Output the (x, y) coordinate of the center of the cell containing the given text.  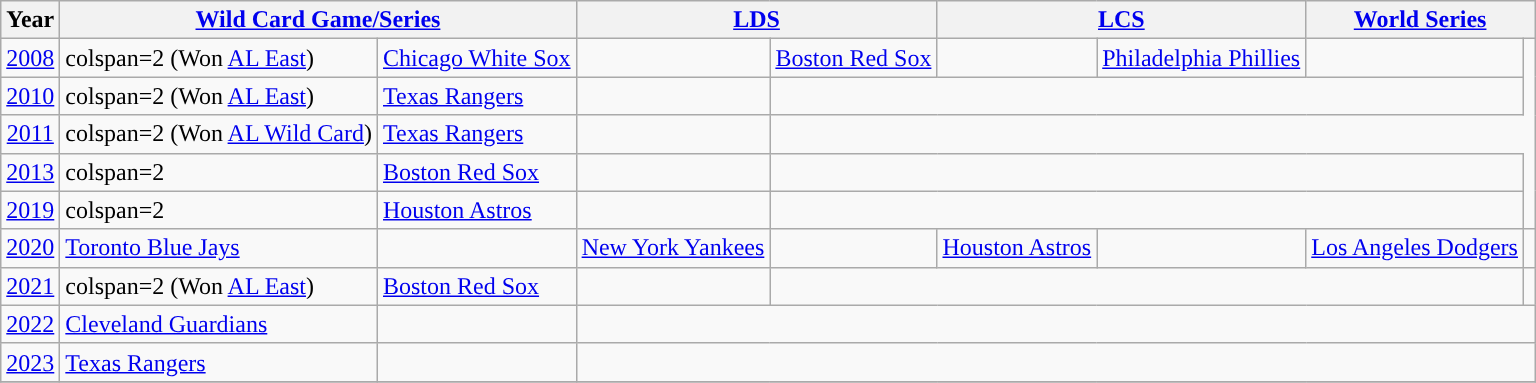
New York Yankees (673, 248)
LCS (1122, 20)
Toronto Blue Jays (219, 248)
Year (30, 20)
Cleveland Guardians (219, 324)
Philadelphia Phillies (1202, 58)
Wild Card Game/Series (318, 20)
Chicago White Sox (476, 58)
2022 (30, 324)
2021 (30, 286)
2008 (30, 58)
2011 (30, 134)
2019 (30, 210)
2020 (30, 248)
LDS (756, 20)
World Series (1420, 20)
2023 (30, 362)
Los Angeles Dodgers (1415, 248)
2013 (30, 172)
colspan=2 (Won AL Wild Card) (219, 134)
2010 (30, 96)
